Identify which cell holds the provided text, then report its [x, y] central coordinate. 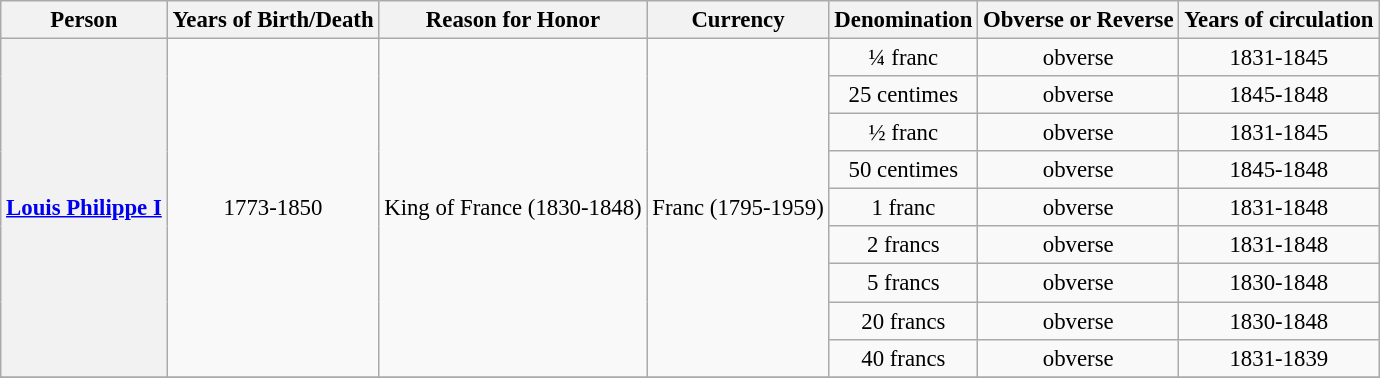
20 francs [904, 321]
Franc (1795-1959) [738, 208]
1831-1839 [1279, 358]
Years of Birth/Death [273, 20]
Denomination [904, 20]
25 centimes [904, 95]
Person [84, 20]
1 franc [904, 208]
2 francs [904, 245]
¼ franc [904, 58]
50 centimes [904, 170]
King of France (1830-1848) [513, 208]
1773-1850 [273, 208]
Obverse or Reverse [1078, 20]
½ franc [904, 133]
Currency [738, 20]
5 francs [904, 283]
Louis Philippe I [84, 208]
Years of circulation [1279, 20]
Reason for Honor [513, 20]
40 francs [904, 358]
